From the cell containing the given text, extract its center point as [x, y] coordinate. 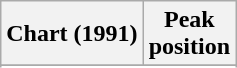
Chart (1991) [72, 34]
Peakposition [189, 34]
